Scan for the cell matching the given text and deliver its (X, Y) coordinate at center. 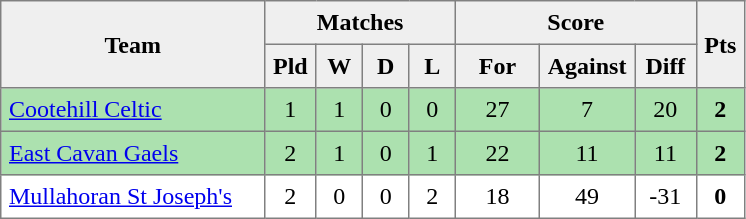
D (385, 66)
Cootehill Celtic (133, 110)
Score (576, 23)
Against (586, 66)
Diff (666, 66)
Team (133, 44)
East Cavan Gaels (133, 153)
L (432, 66)
22 (497, 153)
7 (586, 110)
Mullahoran St Joseph's (133, 197)
Pld (290, 66)
Pts (720, 44)
Matches (360, 23)
18 (497, 197)
W (339, 66)
27 (497, 110)
-31 (666, 197)
For (497, 66)
49 (586, 197)
20 (666, 110)
